From the cell containing the given text, extract its center point as [X, Y] coordinate. 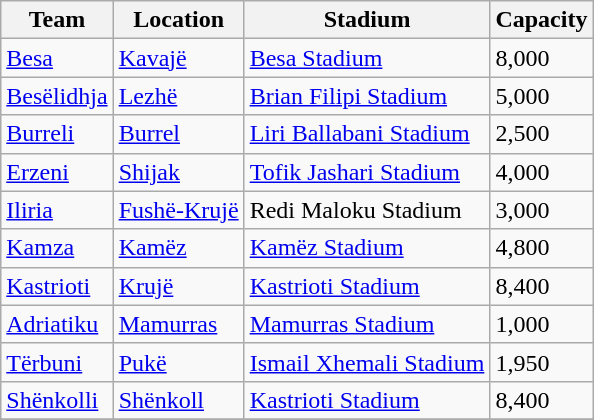
Team [57, 20]
Kamza [57, 248]
Erzeni [57, 172]
Shënkolli [57, 400]
8,000 [542, 58]
2,500 [542, 134]
Tofik Jashari Stadium [367, 172]
1,950 [542, 362]
Tërbuni [57, 362]
Mamurras Stadium [367, 324]
Liri Ballabani Stadium [367, 134]
Shënkoll [178, 400]
5,000 [542, 96]
Kamëz [178, 248]
1,000 [542, 324]
Iliria [57, 210]
4,000 [542, 172]
Besa [57, 58]
Shijak [178, 172]
Brian Filipi Stadium [367, 96]
4,800 [542, 248]
Pukë [178, 362]
Besa Stadium [367, 58]
Adriatiku [57, 324]
Kastrioti [57, 286]
Kavajë [178, 58]
Mamurras [178, 324]
Ismail Xhemali Stadium [367, 362]
Capacity [542, 20]
Besëlidhja [57, 96]
Stadium [367, 20]
Lezhë [178, 96]
Burrel [178, 134]
Kamëz Stadium [367, 248]
3,000 [542, 210]
Krujë [178, 286]
Burreli [57, 134]
Redi Maloku Stadium [367, 210]
Fushë-Krujë [178, 210]
Location [178, 20]
